Provide the [X, Y] coordinate of the cell's center where the given text is located.  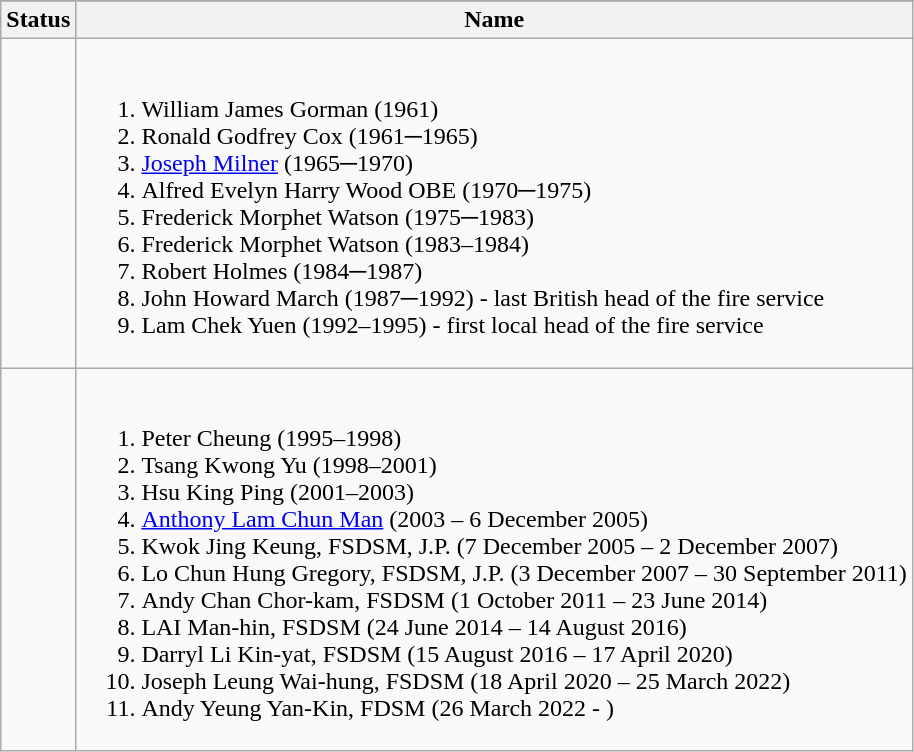
Status [38, 20]
Name [494, 20]
